Provide the [X, Y] coordinate of the cell's center where the given text is located.  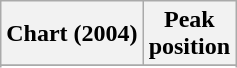
Peakposition [189, 34]
Chart (2004) [72, 34]
